Pinpoint the cell where the given text exists, returning its [X, Y] midpoint coordinate. 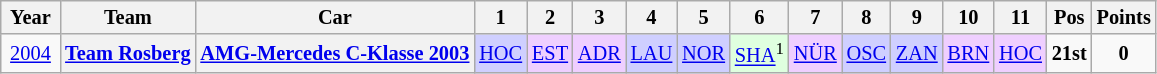
2004 [31, 54]
6 [760, 17]
21st [1070, 54]
9 [917, 17]
Car [334, 17]
Team [128, 17]
2 [550, 17]
1 [500, 17]
Points [1124, 17]
Pos [1070, 17]
NOR [704, 54]
EST [550, 54]
Team Rosberg [128, 54]
0 [1124, 54]
ZAN [917, 54]
BRN [969, 54]
OSC [866, 54]
7 [816, 17]
NÜR [816, 54]
5 [704, 17]
ADR [600, 54]
8 [866, 17]
SHA1 [760, 54]
AMG-Mercedes C-Klasse 2003 [334, 54]
11 [1020, 17]
LAU [652, 54]
10 [969, 17]
Year [31, 17]
3 [600, 17]
4 [652, 17]
